Return the (X, Y) coordinate for the center point of the cell that contains the specified text.  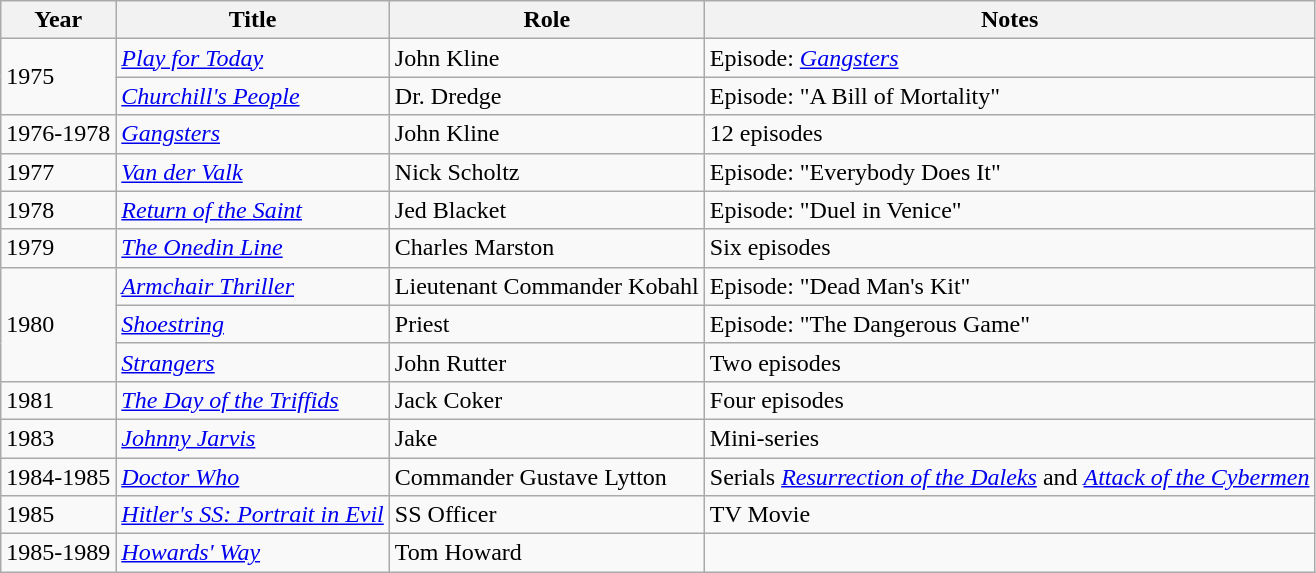
Notes (1010, 20)
The Day of the Triffids (253, 400)
1985-1989 (58, 553)
1978 (58, 210)
Commander Gustave Lytton (546, 477)
SS Officer (546, 515)
1977 (58, 172)
Episode: Gangsters (1010, 58)
The Onedin Line (253, 248)
Hitler's SS: Portrait in Evil (253, 515)
Strangers (253, 362)
Nick Scholtz (546, 172)
1975 (58, 77)
1983 (58, 438)
1979 (58, 248)
Priest (546, 324)
1984-1985 (58, 477)
Title (253, 20)
1981 (58, 400)
Play for Today (253, 58)
Shoestring (253, 324)
TV Movie (1010, 515)
Episode: "Duel in Venice" (1010, 210)
Return of the Saint (253, 210)
12 episodes (1010, 134)
John Rutter (546, 362)
Two episodes (1010, 362)
Doctor Who (253, 477)
Jack Coker (546, 400)
Episode: "Everybody Does It" (1010, 172)
Jake (546, 438)
Role (546, 20)
Mini-series (1010, 438)
Gangsters (253, 134)
Armchair Thriller (253, 286)
Episode: "The Dangerous Game" (1010, 324)
Johnny Jarvis (253, 438)
Episode: "A Bill of Mortality" (1010, 96)
Lieutenant Commander Kobahl (546, 286)
Tom Howard (546, 553)
Serials Resurrection of the Daleks and Attack of the Cybermen (1010, 477)
Dr. Dredge (546, 96)
1976-1978 (58, 134)
Episode: "Dead Man's Kit" (1010, 286)
1980 (58, 324)
Howards' Way (253, 553)
Six episodes (1010, 248)
Churchill's People (253, 96)
Year (58, 20)
1985 (58, 515)
Jed Blacket (546, 210)
Charles Marston (546, 248)
Four episodes (1010, 400)
Van der Valk (253, 172)
